Capture the cell that displays the provided text and extract its (X, Y) central coordinate. 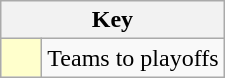
Teams to playoffs (133, 58)
Key (112, 20)
